Locate the cell with the specified text and output its [X, Y] center coordinate. 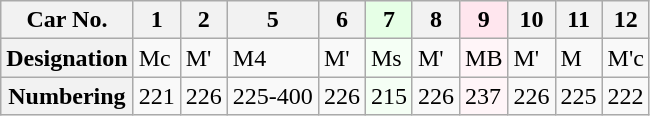
7 [388, 20]
Designation [67, 58]
Numbering [67, 96]
8 [436, 20]
5 [272, 20]
9 [484, 20]
222 [626, 96]
10 [532, 20]
237 [484, 96]
Mc [156, 58]
M4 [272, 58]
221 [156, 96]
2 [204, 20]
215 [388, 96]
1 [156, 20]
Ms [388, 58]
12 [626, 20]
6 [342, 20]
MB [484, 58]
Car No. [67, 20]
11 [578, 20]
225 [578, 96]
M [578, 58]
225-400 [272, 96]
M'c [626, 58]
